Scan for the cell matching the given text and deliver its [X, Y] coordinate at center. 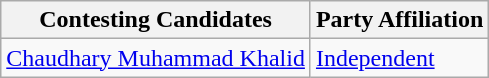
Independent [399, 58]
Party Affiliation [399, 20]
Contesting Candidates [156, 20]
Chaudhary Muhammad Khalid [156, 58]
